Locate the cell with the specified text and output its (X, Y) center coordinate. 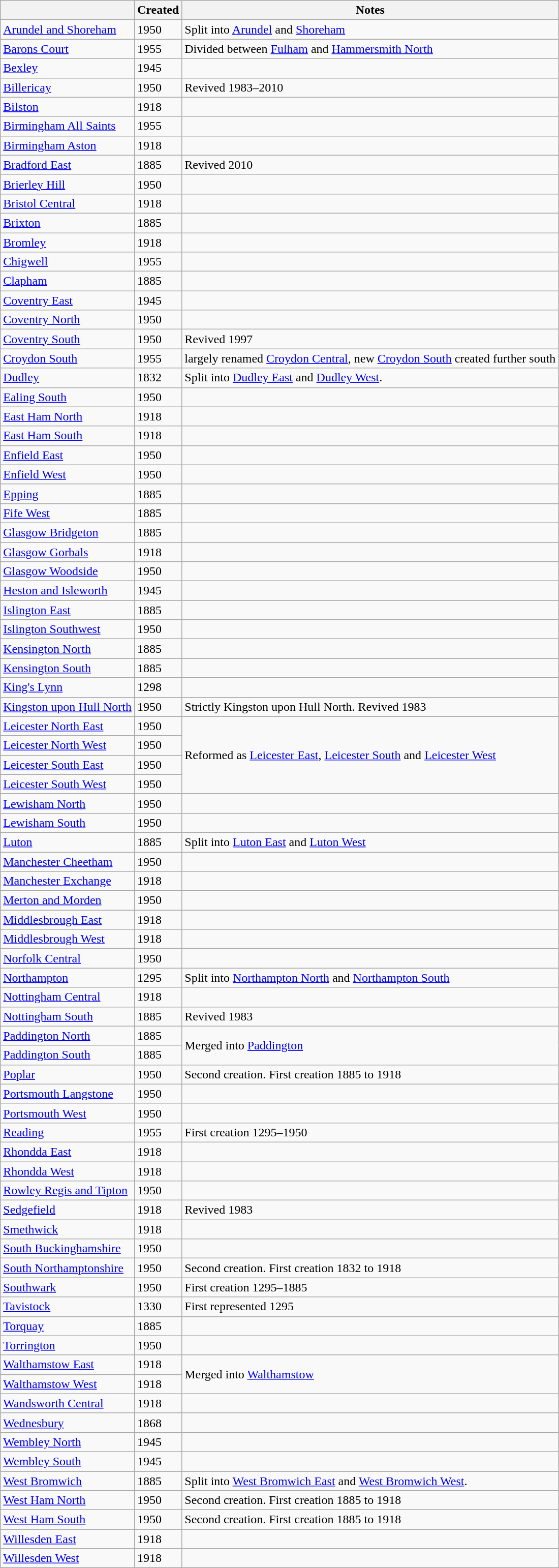
Paddington South (68, 1055)
Bradford East (68, 165)
Islington Southwest (68, 629)
Northampton (68, 978)
Created (158, 10)
First creation 1295–1950 (370, 1132)
Tavistock (68, 1307)
Wembley South (68, 1461)
Split into Luton East and Luton West (370, 842)
Divided between Fulham and Hammersmith North (370, 49)
Coventry East (68, 300)
Merged into Walthamstow (370, 1374)
Enfield West (68, 474)
Leicester North East (68, 726)
Leicester South West (68, 784)
1295 (158, 978)
Barons Court (68, 49)
Kensington South (68, 668)
Fife West (68, 513)
Clapham (68, 281)
Torrington (68, 1345)
Portsmouth West (68, 1113)
1330 (158, 1307)
Paddington North (68, 1036)
Chigwell (68, 262)
Willesden East (68, 1539)
Ealing South (68, 397)
Arundel and Shoreham (68, 29)
Middlesbrough West (68, 939)
Reading (68, 1132)
First represented 1295 (370, 1307)
Bristol Central (68, 203)
East Ham South (68, 436)
Smethwick (68, 1229)
West Bromwich (68, 1481)
Torquay (68, 1326)
Middlesbrough East (68, 920)
Walthamstow West (68, 1384)
Rhondda East (68, 1152)
Leicester South East (68, 765)
Sedgefield (68, 1210)
Heston and Isleworth (68, 591)
Lewisham North (68, 803)
Revived 1997 (370, 339)
Brixton (68, 223)
Poplar (68, 1074)
Southwark (68, 1287)
Rowley Regis and Tipton (68, 1191)
Revived 1983–2010 (370, 87)
Dudley (68, 378)
Revived 2010 (370, 165)
Wembley North (68, 1442)
Bilston (68, 107)
Croydon South (68, 358)
Willesden West (68, 1558)
Portsmouth Langstone (68, 1094)
South Buckinghamshire (68, 1249)
Billericay (68, 87)
West Ham North (68, 1500)
Split into West Bromwich East and West Bromwich West. (370, 1481)
1832 (158, 378)
Wandsworth Central (68, 1403)
Coventry South (68, 339)
Nottingham South (68, 1016)
Manchester Exchange (68, 881)
First creation 1295–1885 (370, 1287)
Manchester Cheetham (68, 862)
Kensington North (68, 649)
Split into Northampton North and Northampton South (370, 978)
Epping (68, 494)
Merton and Morden (68, 900)
Walthamstow East (68, 1365)
Merged into Paddington (370, 1045)
Rhondda West (68, 1171)
Lewisham South (68, 823)
Brierley Hill (68, 184)
Coventry North (68, 320)
Second creation. First creation 1832 to 1918 (370, 1268)
Strictly Kingston upon Hull North. Revived 1983 (370, 707)
East Ham North (68, 416)
King's Lynn (68, 687)
Birmingham Aston (68, 145)
Wednesbury (68, 1423)
Glasgow Bridgeton (68, 532)
Bexley (68, 68)
1868 (158, 1423)
Split into Arundel and Shoreham (370, 29)
Leicester North West (68, 745)
Luton (68, 842)
Glasgow Woodside (68, 571)
South Northamptonshire (68, 1268)
Nottingham Central (68, 997)
largely renamed Croydon Central, new Croydon South created further south (370, 358)
Reformed as Leicester East, Leicester South and Leicester West (370, 755)
Islington East (68, 610)
Birmingham All Saints (68, 126)
Notes (370, 10)
Bromley (68, 243)
1298 (158, 687)
Norfolk Central (68, 958)
Glasgow Gorbals (68, 552)
West Ham South (68, 1520)
Enfield East (68, 455)
Split into Dudley East and Dudley West. (370, 378)
Kingston upon Hull North (68, 707)
